Provide the (x, y) coordinate of the cell's center where the given text is located.  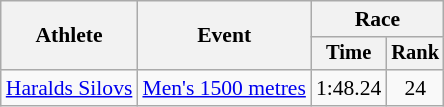
Time (348, 54)
Event (224, 36)
Men's 1500 metres (224, 88)
1:48.24 (348, 88)
24 (415, 88)
Athlete (70, 36)
Rank (415, 54)
Haralds Silovs (70, 88)
Race (378, 19)
